Capture the cell that displays the provided text and extract its (x, y) central coordinate. 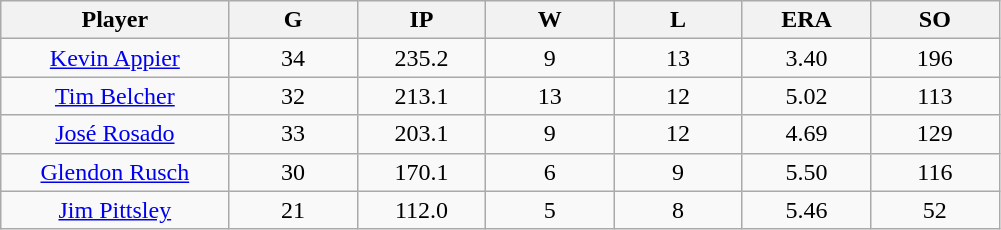
Kevin Appier (115, 58)
33 (293, 134)
30 (293, 172)
5 (550, 210)
213.1 (421, 96)
Player (115, 20)
196 (935, 58)
3.40 (806, 58)
SO (935, 20)
52 (935, 210)
8 (678, 210)
ERA (806, 20)
116 (935, 172)
L (678, 20)
129 (935, 134)
34 (293, 58)
Glendon Rusch (115, 172)
5.50 (806, 172)
IP (421, 20)
112.0 (421, 210)
Jim Pittsley (115, 210)
32 (293, 96)
4.69 (806, 134)
5.46 (806, 210)
203.1 (421, 134)
G (293, 20)
José Rosado (115, 134)
170.1 (421, 172)
W (550, 20)
Tim Belcher (115, 96)
235.2 (421, 58)
6 (550, 172)
5.02 (806, 96)
21 (293, 210)
113 (935, 96)
